From the cell containing the given text, extract its center point as (x, y) coordinate. 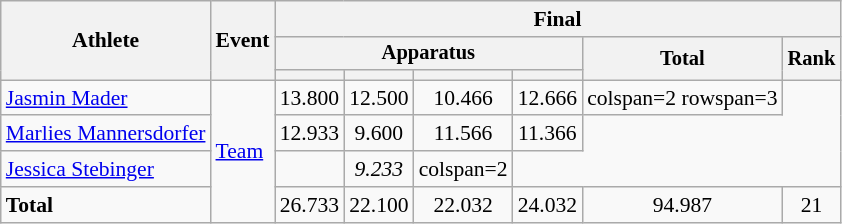
Athlete (106, 40)
Jasmin Mader (106, 98)
colspan=2 (464, 169)
Rank (812, 58)
Marlies Mannersdorfer (106, 134)
11.366 (548, 134)
Final (558, 19)
94.987 (682, 205)
11.566 (464, 134)
22.100 (378, 205)
10.466 (464, 98)
12.933 (310, 134)
12.666 (548, 98)
21 (812, 205)
26.733 (310, 205)
9.600 (378, 134)
Apparatus (429, 54)
24.032 (548, 205)
13.800 (310, 98)
12.500 (378, 98)
9.233 (378, 169)
Team (242, 151)
22.032 (464, 205)
Event (242, 40)
Jessica Stebinger (106, 169)
colspan=2 rowspan=3 (682, 98)
